Return [x, y] of the center of cell containing provided text 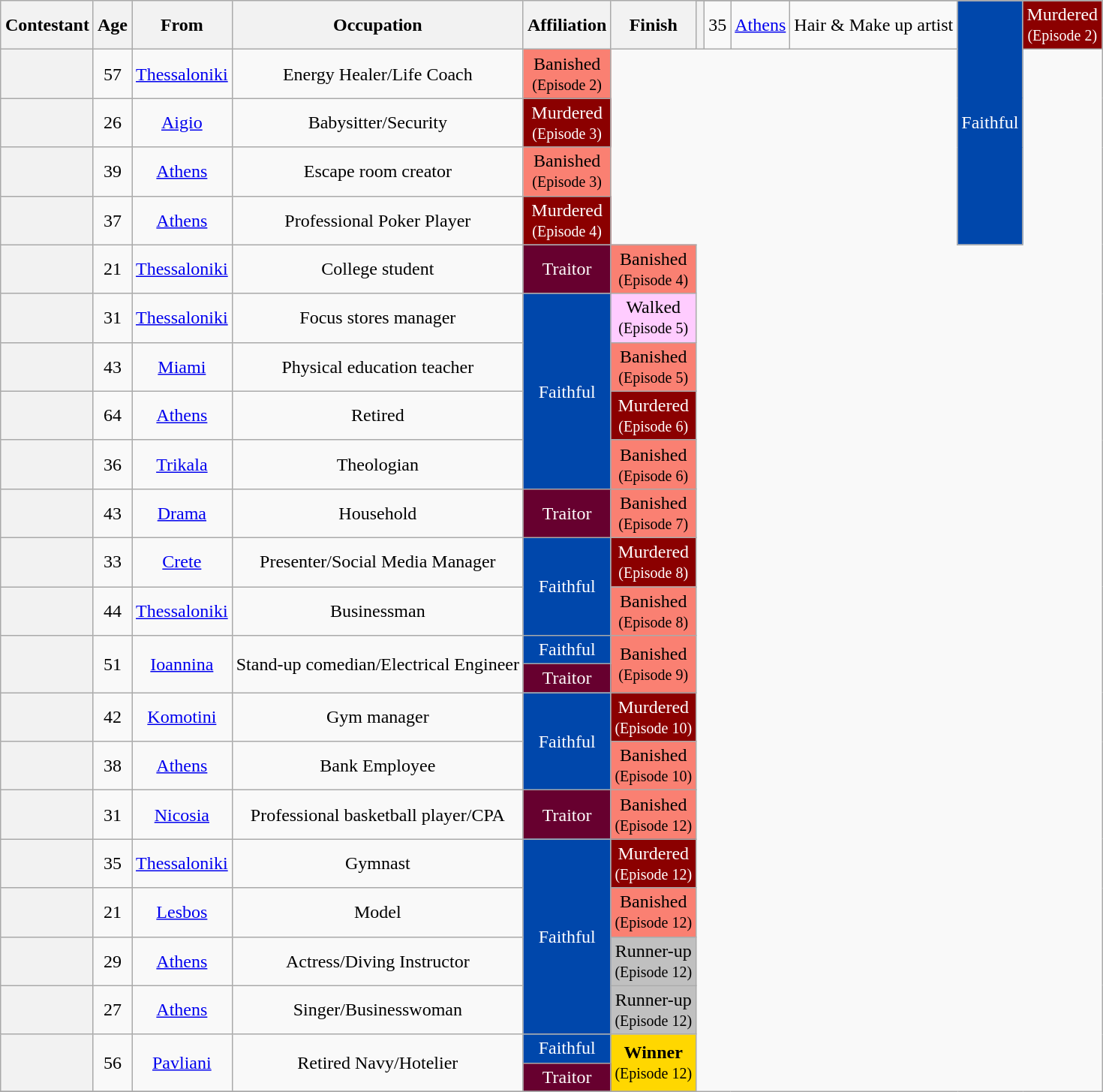
Physical education teacher [377, 366]
Komotini [182, 717]
57 [113, 74]
Contestant [47, 26]
Trikala [182, 464]
Miami [182, 366]
Murdered(Episode 4) [567, 221]
51 [113, 664]
Murdered(Episode 10) [654, 717]
Murdered(Episode 3) [567, 123]
Gym manager [377, 717]
Singer/Businesswoman [377, 1010]
College student [377, 269]
Pavliani [182, 1063]
Banished(Episode 8) [654, 611]
Lesbos [182, 913]
Banished(Episode 4) [654, 269]
Nicosia [182, 815]
44 [113, 611]
Affiliation [567, 26]
Finish [654, 26]
42 [113, 717]
Energy Healer/Life Coach [377, 74]
56 [113, 1063]
Murdered(Episode 6) [654, 416]
Gymnast [377, 863]
26 [113, 123]
Focus stores manager [377, 318]
37 [113, 221]
Banished(Episode 9) [654, 664]
39 [113, 171]
Crete [182, 561]
Aigio [182, 123]
Hair & Make up artist [873, 26]
Banished(Episode 2) [567, 74]
29 [113, 961]
Retired [377, 416]
Banished(Episode 5) [654, 366]
38 [113, 766]
Theologian [377, 464]
Banished(Episode 3) [567, 171]
36 [113, 464]
Professional Poker Player [377, 221]
27 [113, 1010]
Banished(Episode 10) [654, 766]
Household [377, 513]
33 [113, 561]
Εscape room creator [377, 171]
Bank Employee [377, 766]
Occupation [377, 26]
Model [377, 913]
Businessman [377, 611]
Walked(Episode 5) [654, 318]
Murdered(Episode 2) [1062, 26]
Professional basketball player/CPA [377, 815]
Ioannina [182, 664]
Age [113, 26]
Presenter/Social Media Manager [377, 561]
Drama [182, 513]
Stand-up comedian/Electrical Engineer [377, 664]
Murdered(Episode 12) [654, 863]
Murdered(Episode 8) [654, 561]
Winner(Episode 12) [654, 1063]
From [182, 26]
64 [113, 416]
Banished(Episode 7) [654, 513]
Retired Navy/Hotelier [377, 1063]
Banished(Episode 6) [654, 464]
Babysitter/Security [377, 123]
Actress/Diving Instructor [377, 961]
